Find where the given text appears and provide that cell's center as (X, Y) coordinate. 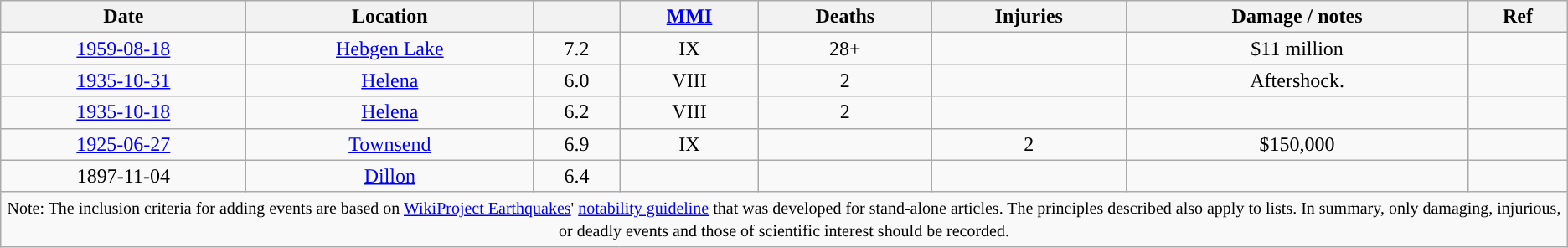
6.9 (576, 144)
1925-06-27 (124, 144)
6.4 (576, 176)
1935-10-18 (124, 112)
Date (124, 17)
Deaths (845, 17)
Dillon (390, 176)
Injuries (1029, 17)
Townsend (390, 144)
7.2 (576, 49)
Hebgen Lake (390, 49)
6.2 (576, 112)
28+ (845, 49)
1959-08-18 (124, 49)
Aftershock. (1297, 80)
$150,000 (1297, 144)
6.0 (576, 80)
1935-10-31 (124, 80)
$11 million (1297, 49)
1897-11-04 (124, 176)
MMI (689, 17)
Location (390, 17)
Ref (1518, 17)
Damage / notes (1297, 17)
